Identify which cell holds the provided text, then report its [x, y] central coordinate. 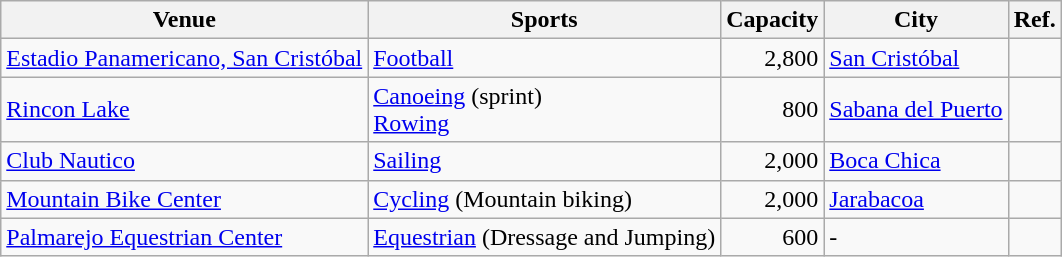
Venue [184, 20]
Capacity [772, 20]
Club Nautico [184, 161]
Mountain Bike Center [184, 199]
Estadio Panamericano, San Cristóbal [184, 58]
- [916, 237]
Sabana del Puerto [916, 110]
Football [544, 58]
Boca Chica [916, 161]
Rincon Lake [184, 110]
City [916, 20]
Cycling (Mountain biking) [544, 199]
Jarabacoa [916, 199]
Palmarejo Equestrian Center [184, 237]
600 [772, 237]
Equestrian (Dressage and Jumping) [544, 237]
Sailing [544, 161]
800 [772, 110]
Sports [544, 20]
Ref. [1034, 20]
2,800 [772, 58]
Canoeing (sprint)Rowing [544, 110]
San Cristóbal [916, 58]
